Locate the cell with the specified text and output its [x, y] center coordinate. 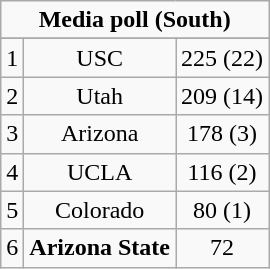
3 [12, 134]
116 (2) [222, 172]
178 (3) [222, 134]
209 (14) [222, 96]
225 (22) [222, 58]
80 (1) [222, 210]
Arizona [100, 134]
6 [12, 248]
Utah [100, 96]
72 [222, 248]
USC [100, 58]
4 [12, 172]
1 [12, 58]
2 [12, 96]
Media poll (South) [135, 20]
UCLA [100, 172]
5 [12, 210]
Colorado [100, 210]
Arizona State [100, 248]
